Search for the cell housing the specified text and yield its (x, y) center coordinate. 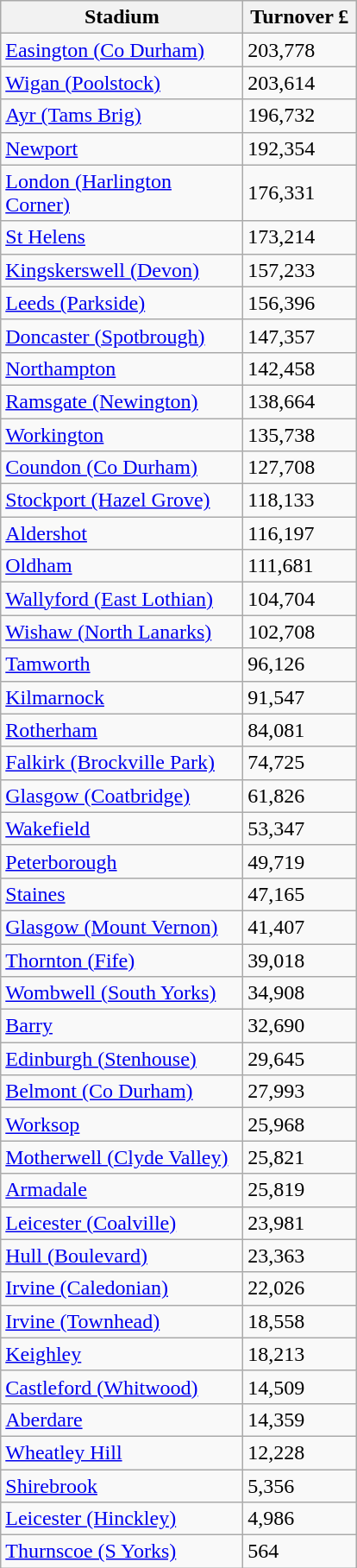
Hull (Boulevard) (122, 1256)
25,821 (300, 1157)
Wombwell (South Yorks) (122, 993)
Wheatley Hill (122, 1452)
Barry (122, 1026)
147,357 (300, 336)
102,708 (300, 632)
Thurnscoe (S Yorks) (122, 1552)
104,704 (300, 599)
Easington (Co Durham) (122, 50)
Kingskerswell (Devon) (122, 270)
Kilmarnock (122, 697)
564 (300, 1552)
91,547 (300, 697)
22,026 (300, 1288)
25,819 (300, 1190)
14,359 (300, 1420)
18,213 (300, 1354)
Glasgow (Mount Vernon) (122, 927)
Leeds (Parkside) (122, 303)
Shirebrook (122, 1485)
32,690 (300, 1026)
23,363 (300, 1256)
14,509 (300, 1387)
Staines (122, 894)
138,664 (300, 401)
5,356 (300, 1485)
Armadale (122, 1190)
Ayr (Tams Brig) (122, 116)
118,133 (300, 501)
Irvine (Townhead) (122, 1321)
Aberdare (122, 1420)
142,458 (300, 368)
Belmont (Co Durham) (122, 1092)
Wallyford (East Lothian) (122, 599)
Leicester (Hinckley) (122, 1519)
Worksop (122, 1124)
25,968 (300, 1124)
St Helens (122, 237)
Edinburgh (Stenhouse) (122, 1059)
196,732 (300, 116)
Motherwell (Clyde Valley) (122, 1157)
Doncaster (Spotbrough) (122, 336)
Keighley (122, 1354)
111,681 (300, 566)
Ramsgate (Newington) (122, 401)
156,396 (300, 303)
Wigan (Poolstock) (122, 83)
29,645 (300, 1059)
Coundon (Co Durham) (122, 468)
Rotherham (122, 730)
127,708 (300, 468)
Workington (122, 434)
Newport (122, 148)
23,981 (300, 1223)
203,778 (300, 50)
192,354 (300, 148)
Stockport (Hazel Grove) (122, 501)
27,993 (300, 1092)
135,738 (300, 434)
116,197 (300, 533)
Leicester (Coalville) (122, 1223)
12,228 (300, 1452)
Glasgow (Coatbridge) (122, 796)
Oldham (122, 566)
47,165 (300, 894)
61,826 (300, 796)
74,725 (300, 763)
34,908 (300, 993)
London (Harlington Corner) (122, 193)
176,331 (300, 193)
Stadium (122, 17)
Castleford (Whitwood) (122, 1387)
Irvine (Caledonian) (122, 1288)
96,126 (300, 664)
173,214 (300, 237)
157,233 (300, 270)
39,018 (300, 960)
Wishaw (North Lanarks) (122, 632)
41,407 (300, 927)
Falkirk (Brockville Park) (122, 763)
203,614 (300, 83)
Peterborough (122, 861)
4,986 (300, 1519)
49,719 (300, 861)
Northampton (122, 368)
Thornton (Fife) (122, 960)
18,558 (300, 1321)
Aldershot (122, 533)
Tamworth (122, 664)
84,081 (300, 730)
Wakefield (122, 828)
Turnover £ (300, 17)
53,347 (300, 828)
